Locate the cell with the specified text and output its [X, Y] center coordinate. 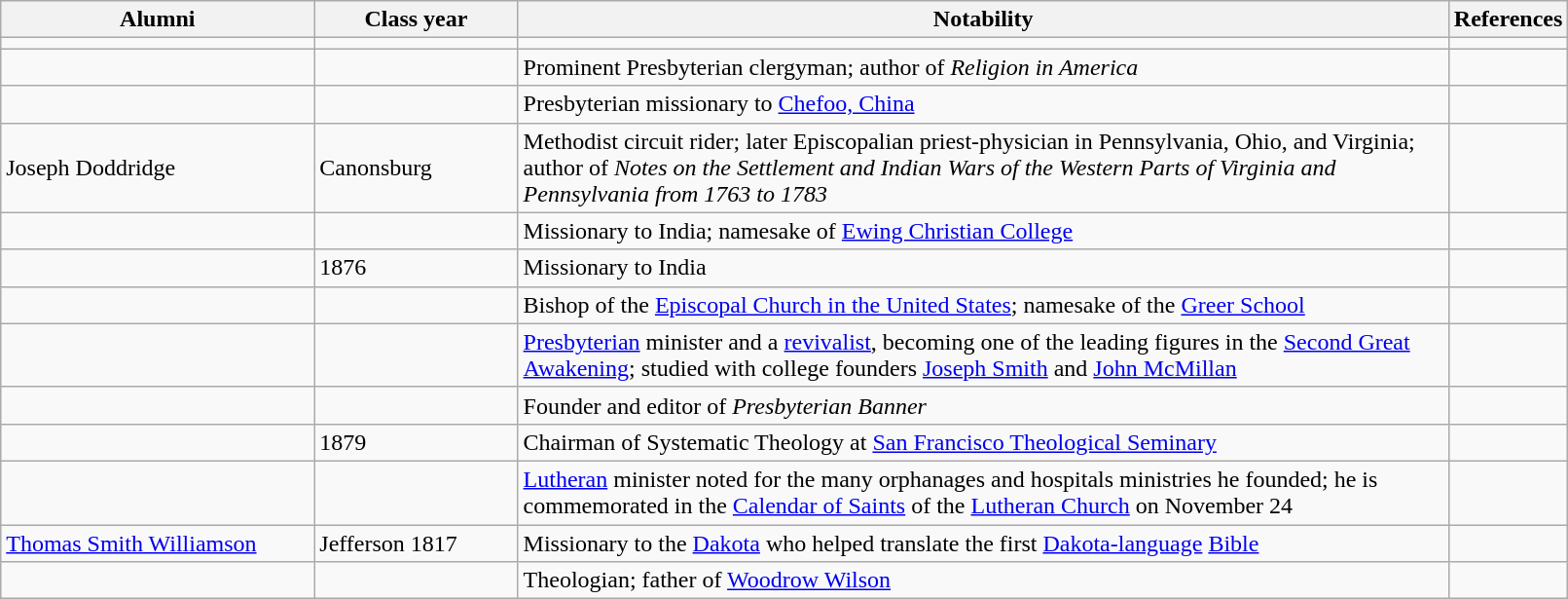
Presbyterian missionary to Chefoo, China [983, 104]
Chairman of Systematic Theology at San Francisco Theological Seminary [983, 442]
Theologian; father of Woodrow Wilson [983, 580]
Thomas Smith Williamson [158, 543]
Notability [983, 19]
Missionary to the Dakota who helped translate the first Dakota-language Bible [983, 543]
Missionary to India; namesake of Ewing Christian College [983, 231]
Class year [417, 19]
Jefferson 1817 [417, 543]
References [1509, 19]
Alumni [158, 19]
Bishop of the Episcopal Church in the United States; namesake of the Greer School [983, 305]
1879 [417, 442]
Prominent Presbyterian clergyman; author of Religion in America [983, 67]
Founder and editor of Presbyterian Banner [983, 405]
Joseph Doddridge [158, 168]
Canonsburg [417, 168]
Missionary to India [983, 268]
1876 [417, 268]
